Scan for the cell matching the given text and deliver its (x, y) coordinate at center. 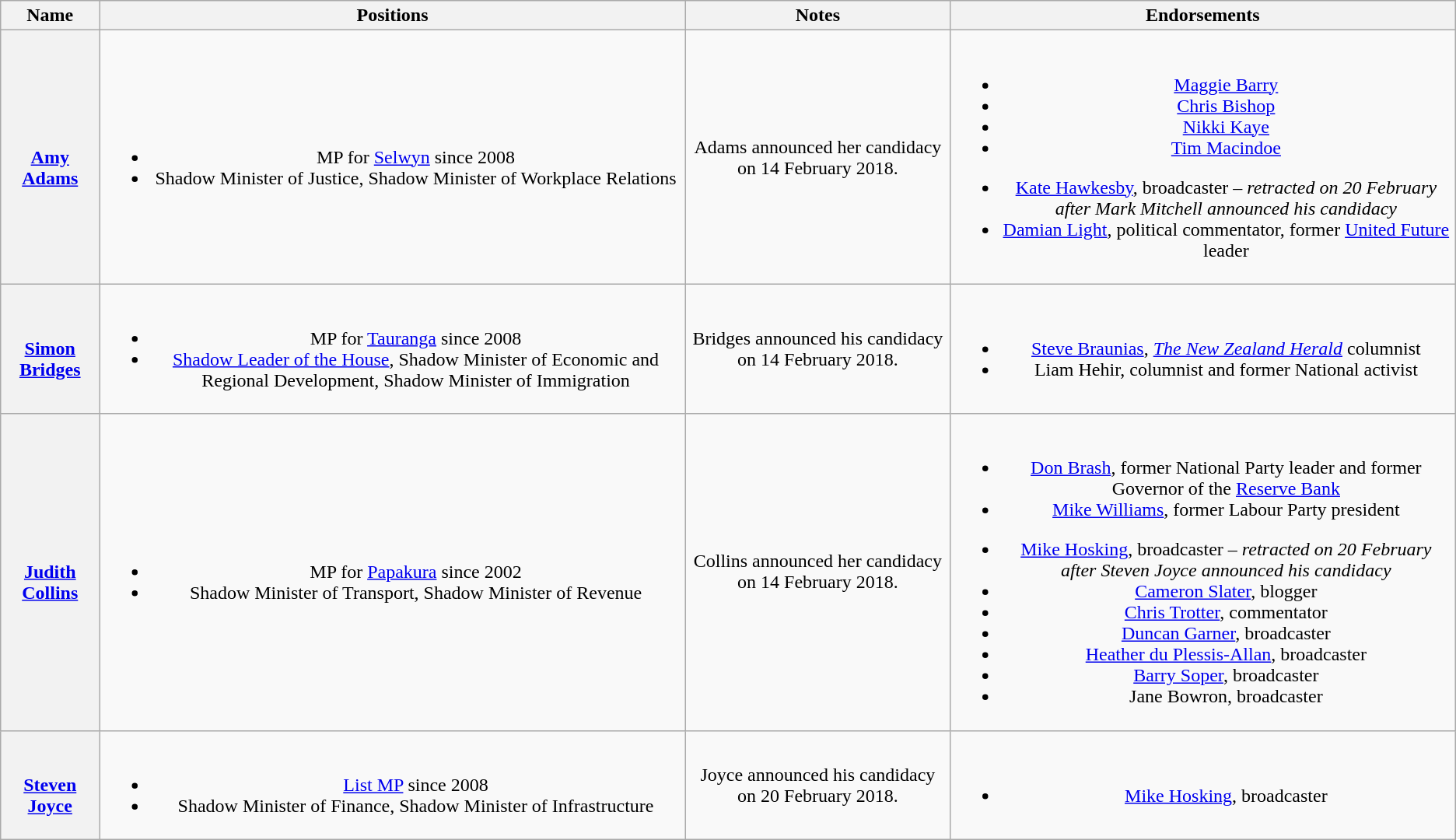
Name (50, 16)
List MP since 2008Shadow Minister of Finance, Shadow Minister of Infrastructure (393, 785)
Endorsements (1202, 16)
Adams announced her candidacy on 14 February 2018. (817, 157)
MP for Selwyn since 2008Shadow Minister of Justice, Shadow Minister of Workplace Relations (393, 157)
Judith Collins (50, 572)
Simon Bridges (50, 348)
Joyce announced his candidacy on 20 February 2018. (817, 785)
MP for Papakura since 2002Shadow Minister of Transport, Shadow Minister of Revenue (393, 572)
Collins announced her candidacy on 14 February 2018. (817, 572)
Positions (393, 16)
Notes (817, 16)
Steven Joyce (50, 785)
Mike Hosking, broadcaster (1202, 785)
Steve Braunias, The New Zealand Herald columnistLiam Hehir, columnist and former National activist (1202, 348)
Bridges announced his candidacy on 14 February 2018. (817, 348)
MP for Tauranga since 2008Shadow Leader of the House, Shadow Minister of Economic and Regional Development, Shadow Minister of Immigration (393, 348)
Amy Adams (50, 157)
